From the cell containing the given text, extract its center point as (x, y) coordinate. 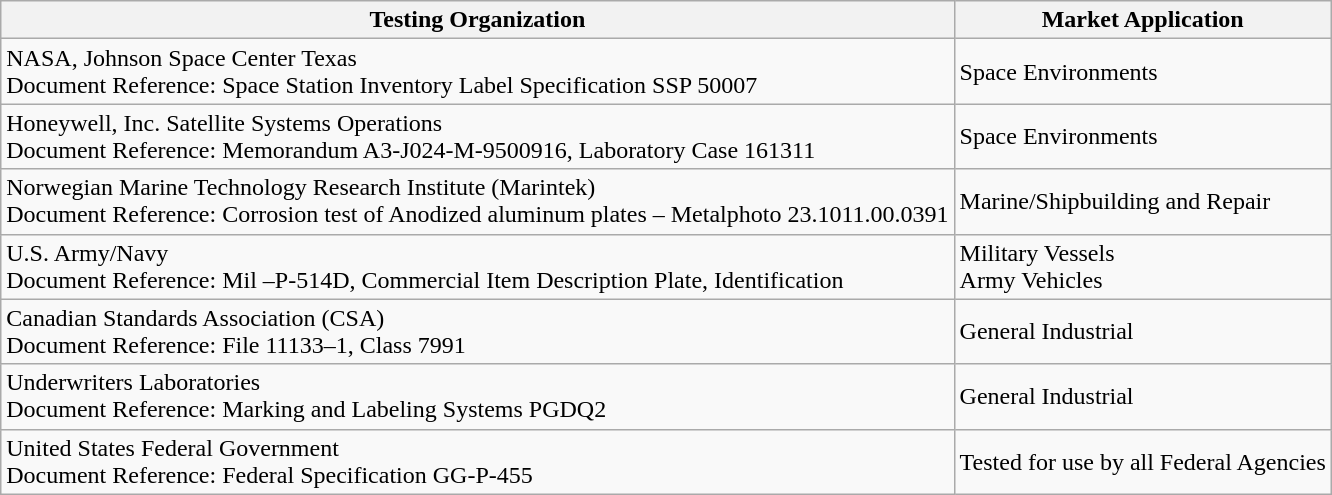
Military VesselsArmy Vehicles (1142, 266)
Tested for use by all Federal Agencies (1142, 462)
Testing Organization (478, 20)
U.S. Army/NavyDocument Reference: Mil –P-514D, Commercial Item Description Plate, Identification (478, 266)
Norwegian Marine Technology Research Institute (Marintek)Document Reference: Corrosion test of Anodized aluminum plates – Metalphoto 23.1011.00.0391 (478, 202)
NASA, Johnson Space Center TexasDocument Reference: Space Station Inventory Label Specification SSP 50007 (478, 72)
United States Federal GovernmentDocument Reference: Federal Specification GG-P-455 (478, 462)
Marine/Shipbuilding and Repair (1142, 202)
Underwriters LaboratoriesDocument Reference: Marking and Labeling Systems PGDQ2 (478, 396)
Market Application (1142, 20)
Honeywell, Inc. Satellite Systems OperationsDocument Reference: Memorandum A3-J024-M-9500916, Laboratory Case 161311 (478, 136)
Canadian Standards Association (CSA)Document Reference: File 11133–1, Class 7991 (478, 332)
